From the cell containing the given text, extract its center point as (x, y) coordinate. 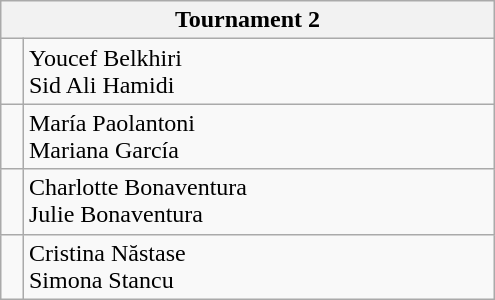
Cristina NăstaseSimona Stancu (258, 266)
Youcef BelkhiriSid Ali Hamidi (258, 72)
María PaolantoniMariana García (258, 136)
Tournament 2 (248, 20)
Charlotte BonaventuraJulie Bonaventura (258, 202)
